Search for the cell housing the specified text and yield its [x, y] center coordinate. 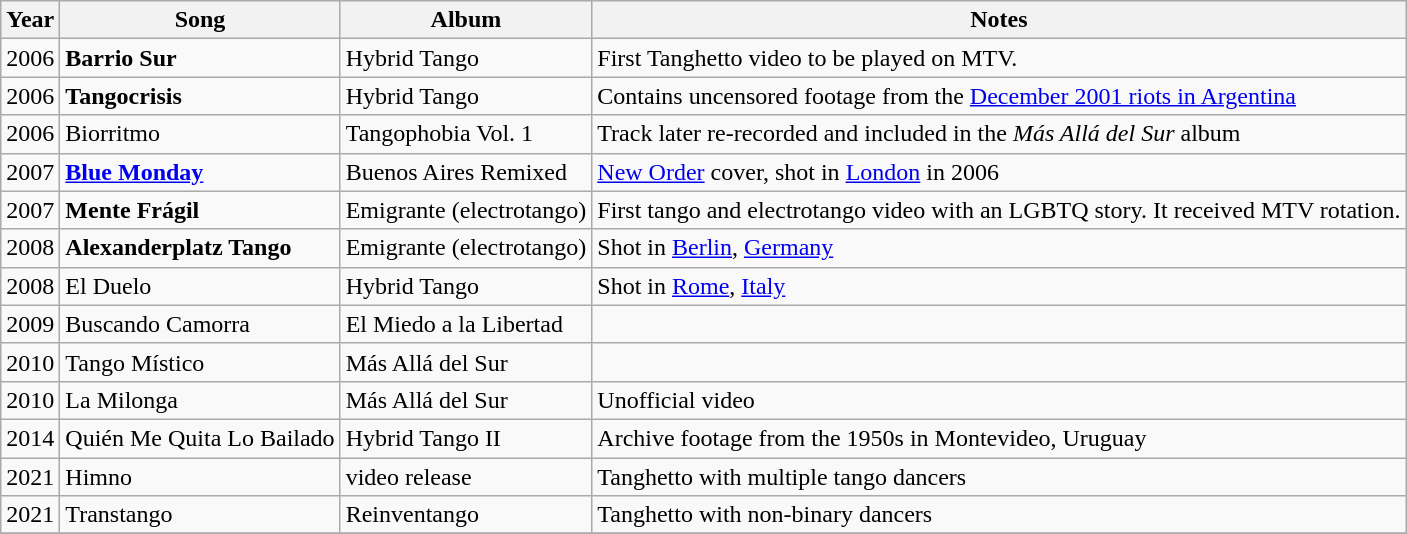
Quién Me Quita Lo Bailado [200, 438]
Himno [200, 477]
Archive footage from the 1950s in Montevideo, Uruguay [999, 438]
La Milonga [200, 400]
First tango and electrotango video with an LGBTQ story. It received MTV rotation. [999, 210]
Tanghetto with multiple tango dancers [999, 477]
Year [30, 20]
El Miedo a la Libertad [466, 324]
Album [466, 20]
El Duelo [200, 286]
Hybrid Tango II [466, 438]
Unofficial video [999, 400]
Mente Frágil [200, 210]
2009 [30, 324]
Barrio Sur [200, 58]
Shot in Rome, Italy [999, 286]
video release [466, 477]
Reinventango [466, 515]
Tangocrisis [200, 96]
Tanghetto with non-binary dancers [999, 515]
2014 [30, 438]
Buscando Camorra [200, 324]
Tango Místico [200, 362]
Contains uncensored footage from the December 2001 riots in Argentina [999, 96]
Blue Monday [200, 172]
Buenos Aires Remixed [466, 172]
Track later re-recorded and included in the Más Allá del Sur album [999, 134]
Song [200, 20]
New Order cover, shot in London in 2006 [999, 172]
Alexanderplatz Tango [200, 248]
First Tanghetto video to be played on MTV. [999, 58]
Shot in Berlin, Germany [999, 248]
Notes [999, 20]
Biorritmo [200, 134]
Tangophobia Vol. 1 [466, 134]
Transtango [200, 515]
